From the cell containing the given text, extract its center point as [X, Y] coordinate. 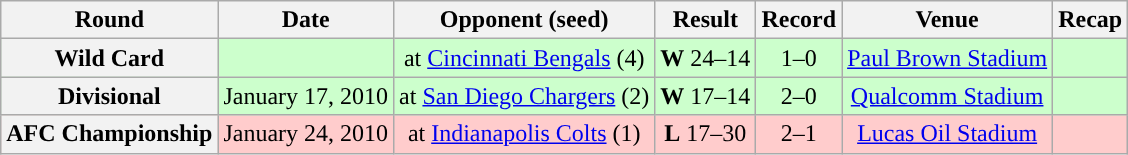
Wild Card [110, 58]
January 17, 2010 [306, 96]
Result [706, 20]
Record [799, 20]
W 24–14 [706, 58]
at San Diego Chargers (2) [524, 96]
Lucas Oil Stadium [948, 134]
W 17–14 [706, 96]
Recap [1090, 20]
L 17–30 [706, 134]
2–1 [799, 134]
Paul Brown Stadium [948, 58]
Round [110, 20]
Opponent (seed) [524, 20]
Divisional [110, 96]
AFC Championship [110, 134]
Venue [948, 20]
1–0 [799, 58]
Date [306, 20]
January 24, 2010 [306, 134]
Qualcomm Stadium [948, 96]
2–0 [799, 96]
at Cincinnati Bengals (4) [524, 58]
at Indianapolis Colts (1) [524, 134]
